Find where the given text appears and provide that cell's center as (X, Y) coordinate. 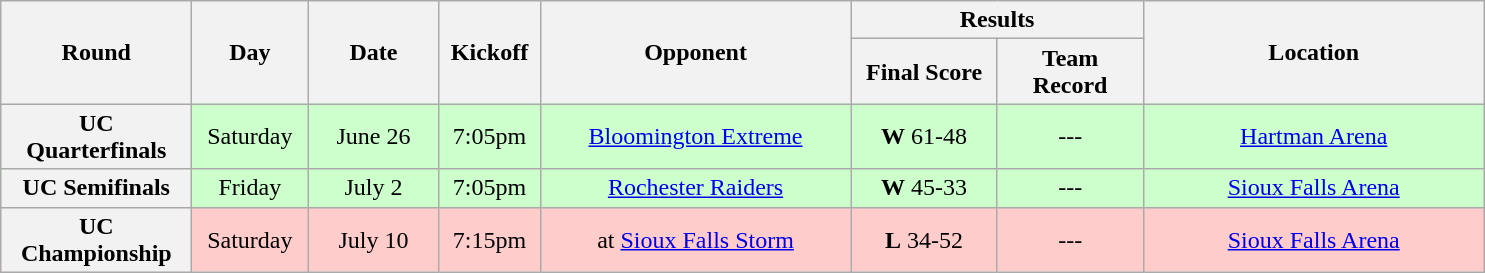
Team Record (1070, 72)
UC Quarterfinals (96, 136)
Results (997, 20)
Hartman Arena (1314, 136)
July 2 (374, 188)
W 61-48 (924, 136)
July 10 (374, 240)
Friday (250, 188)
Location (1314, 52)
Kickoff (490, 52)
UC Semifinals (96, 188)
at Sioux Falls Storm (696, 240)
L 34-52 (924, 240)
Final Score (924, 72)
Date (374, 52)
Bloomington Extreme (696, 136)
Round (96, 52)
Opponent (696, 52)
Day (250, 52)
W 45-33 (924, 188)
7:15pm (490, 240)
June 26 (374, 136)
Rochester Raiders (696, 188)
UC Championship (96, 240)
